Return the (x, y) coordinate for the center point of the cell that contains the specified text.  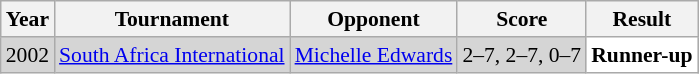
2–7, 2–7, 0–7 (522, 55)
Score (522, 19)
Michelle Edwards (374, 55)
Runner-up (642, 55)
Result (642, 19)
Tournament (172, 19)
Opponent (374, 19)
South Africa International (172, 55)
Year (28, 19)
2002 (28, 55)
